Return [x, y] of the center of cell containing provided text 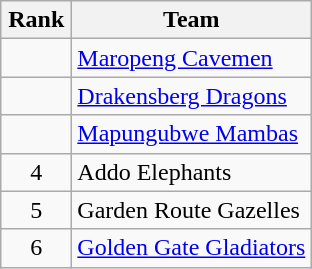
Rank [36, 20]
Garden Route Gazelles [192, 210]
4 [36, 172]
Drakensberg Dragons [192, 96]
Team [192, 20]
Mapungubwe Mambas [192, 134]
5 [36, 210]
Golden Gate Gladiators [192, 248]
Maropeng Cavemen [192, 58]
6 [36, 248]
Addo Elephants [192, 172]
